Search for the cell housing the specified text and yield its [X, Y] center coordinate. 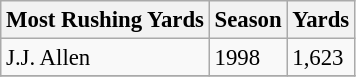
1,623 [321, 58]
1998 [248, 58]
Most Rushing Yards [105, 20]
J.J. Allen [105, 58]
Yards [321, 20]
Season [248, 20]
